Capture the cell that displays the provided text and extract its (x, y) central coordinate. 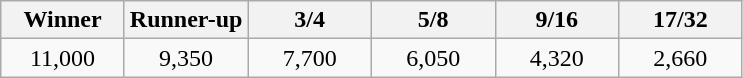
11,000 (63, 58)
Winner (63, 20)
3/4 (310, 20)
7,700 (310, 58)
17/32 (681, 20)
5/8 (433, 20)
4,320 (557, 58)
9,350 (186, 58)
Runner-up (186, 20)
2,660 (681, 58)
9/16 (557, 20)
6,050 (433, 58)
